Detect which cell encompasses the target text, then output its (X, Y) center coordinate. 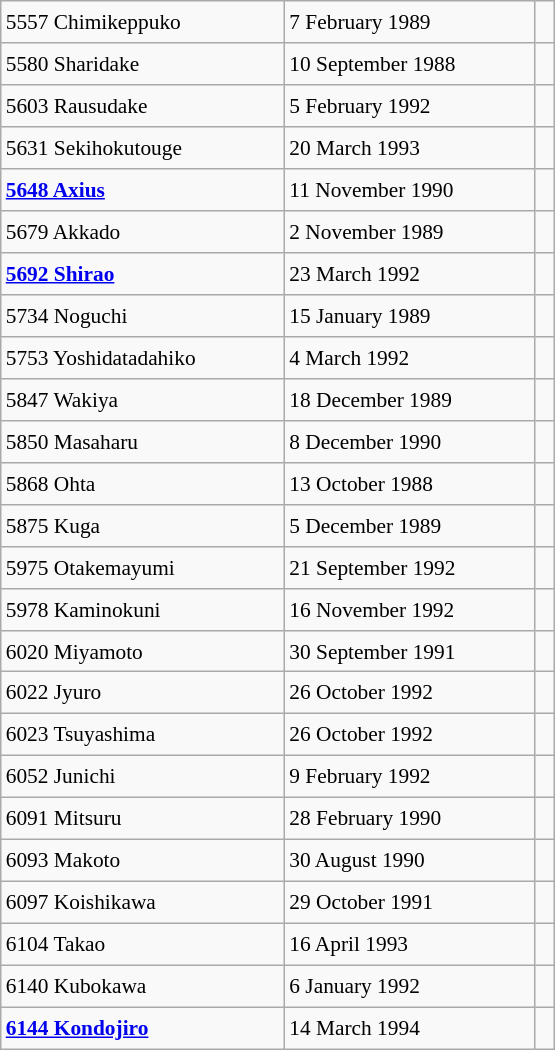
5975 Otakemayumi (143, 567)
11 November 1990 (409, 190)
5603 Rausudake (143, 106)
6023 Tsuyashima (143, 735)
5734 Noguchi (143, 316)
5631 Sekihokutouge (143, 148)
5557 Chimikeppuko (143, 22)
6052 Junichi (143, 777)
18 December 1989 (409, 399)
30 September 1991 (409, 651)
28 February 1990 (409, 819)
5850 Masaharu (143, 441)
6022 Jyuro (143, 693)
6091 Mitsuru (143, 819)
6144 Kondojiro (143, 1028)
5753 Yoshidatadahiko (143, 358)
5648 Axius (143, 190)
30 August 1990 (409, 861)
29 October 1991 (409, 903)
23 March 1992 (409, 274)
15 January 1989 (409, 316)
5580 Sharidake (143, 64)
4 March 1992 (409, 358)
6097 Koishikawa (143, 903)
16 November 1992 (409, 609)
5875 Kuga (143, 525)
6140 Kubokawa (143, 986)
5847 Wakiya (143, 399)
7 February 1989 (409, 22)
5692 Shirao (143, 274)
14 March 1994 (409, 1028)
5978 Kaminokuni (143, 609)
9 February 1992 (409, 777)
21 September 1992 (409, 567)
8 December 1990 (409, 441)
5868 Ohta (143, 483)
5 December 1989 (409, 525)
5 February 1992 (409, 106)
6093 Makoto (143, 861)
6 January 1992 (409, 986)
13 October 1988 (409, 483)
20 March 1993 (409, 148)
10 September 1988 (409, 64)
6104 Takao (143, 945)
16 April 1993 (409, 945)
6020 Miyamoto (143, 651)
5679 Akkado (143, 232)
2 November 1989 (409, 232)
